Return [X, Y] of the center of cell containing provided text 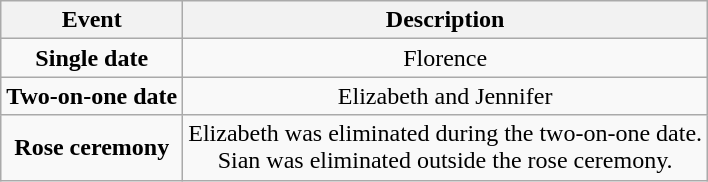
Single date [92, 58]
Elizabeth was eliminated during the two-on-one date.Sian was eliminated outside the rose ceremony. [446, 148]
Florence [446, 58]
Rose ceremony [92, 148]
Elizabeth and Jennifer [446, 96]
Two-on-one date [92, 96]
Event [92, 20]
Description [446, 20]
